Extract the [x, y] coordinate from the center of the cell holding the provided text.  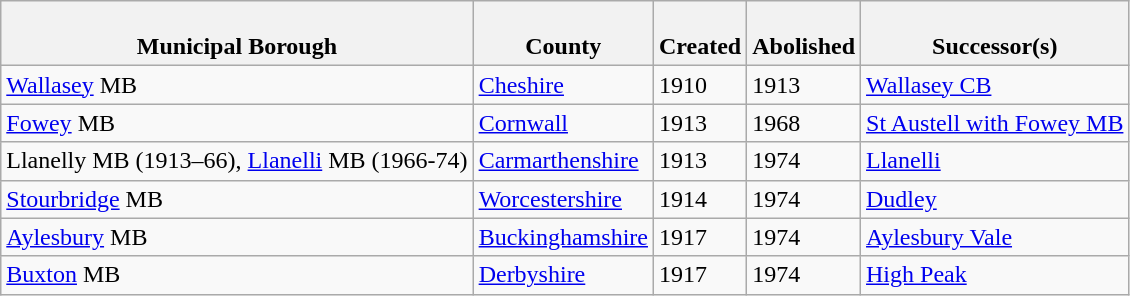
1910 [700, 85]
Cheshire [563, 85]
Municipal Borough [237, 34]
Buxton MB [237, 275]
Worcestershire [563, 199]
Dudley [995, 199]
Cornwall [563, 123]
Llanelli [995, 161]
Wallasey MB [237, 85]
Llanelly MB (1913–66), Llanelli MB (1966-74) [237, 161]
Aylesbury MB [237, 237]
St Austell with Fowey MB [995, 123]
Wallasey CB [995, 85]
1968 [804, 123]
Buckinghamshire [563, 237]
Aylesbury Vale [995, 237]
Successor(s) [995, 34]
Created [700, 34]
Derbyshire [563, 275]
Fowey MB [237, 123]
Abolished [804, 34]
Carmarthenshire [563, 161]
1914 [700, 199]
Stourbridge MB [237, 199]
High Peak [995, 275]
County [563, 34]
